From the cell containing the given text, extract its center point as (X, Y) coordinate. 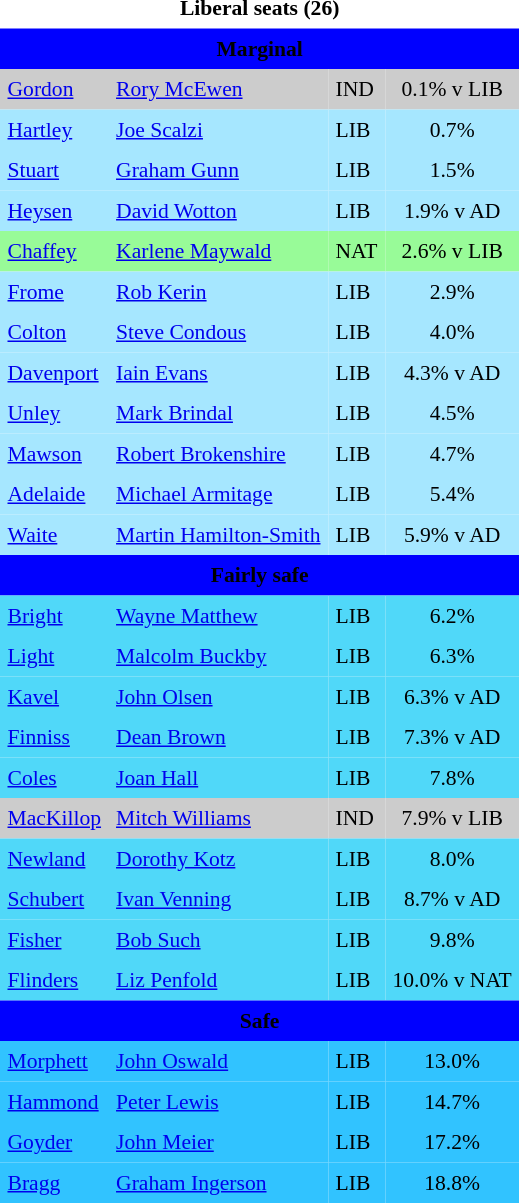
Michael Armitage (218, 494)
Robert Brokenshire (218, 453)
Joe Scalzi (218, 129)
Kavel (54, 696)
8.7% v AD (452, 899)
Steve Condous (218, 332)
9.8% (452, 939)
Hartley (54, 129)
Safe (260, 1020)
Unley (54, 413)
NAT (356, 251)
Mitch Williams (218, 818)
Bragg (54, 1182)
Heysen (54, 210)
Bright (54, 615)
Frome (54, 291)
Adelaide (54, 494)
Goyder (54, 1142)
Joan Hall (218, 777)
John Meier (218, 1142)
Liz Penfold (218, 980)
John Olsen (218, 696)
Martin Hamilton-Smith (218, 534)
6.3% v AD (452, 696)
Davenport (54, 372)
Hammond (54, 1101)
Waite (54, 534)
Bob Such (218, 939)
Light (54, 656)
Fairly safe (260, 575)
5.9% v AD (452, 534)
1.5% (452, 170)
Colton (54, 332)
0.7% (452, 129)
4.5% (452, 413)
10.0% v NAT (452, 980)
17.2% (452, 1142)
4.7% (452, 453)
8.0% (452, 858)
Ivan Venning (218, 899)
Peter Lewis (218, 1101)
Malcolm Buckby (218, 656)
4.0% (452, 332)
Morphett (54, 1061)
14.7% (452, 1101)
1.9% v AD (452, 210)
Graham Gunn (218, 170)
Flinders (54, 980)
Schubert (54, 899)
Chaffey (54, 251)
Iain Evans (218, 372)
Dean Brown (218, 737)
Marginal (260, 48)
0.1% v LIB (452, 89)
Finniss (54, 737)
2.6% v LIB (452, 251)
Gordon (54, 89)
MacKillop (54, 818)
5.4% (452, 494)
Coles (54, 777)
6.2% (452, 615)
Dorothy Kotz (218, 858)
Rory McEwen (218, 89)
4.3% v AD (452, 372)
John Oswald (218, 1061)
18.8% (452, 1182)
2.9% (452, 291)
Newland (54, 858)
David Wotton (218, 210)
Mawson (54, 453)
7.8% (452, 777)
7.9% v LIB (452, 818)
Wayne Matthew (218, 615)
Fisher (54, 939)
Mark Brindal (218, 413)
13.0% (452, 1061)
Rob Kerin (218, 291)
Graham Ingerson (218, 1182)
6.3% (452, 656)
7.3% v AD (452, 737)
Karlene Maywald (218, 251)
Stuart (54, 170)
